Scan for the cell matching the given text and deliver its (X, Y) coordinate at center. 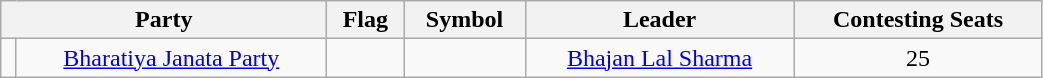
Contesting Seats (918, 20)
Bharatiya Janata Party (172, 58)
Bhajan Lal Sharma (660, 58)
Symbol (464, 20)
Party (164, 20)
25 (918, 58)
Leader (660, 20)
Flag (366, 20)
